Provide the (X, Y) coordinate of the cell's center where the given text is located.  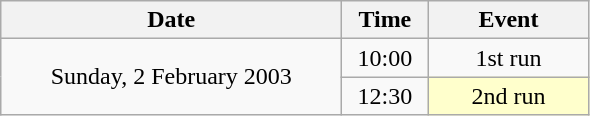
2nd run (508, 96)
Event (508, 20)
1st run (508, 58)
Time (385, 20)
Date (172, 20)
Sunday, 2 February 2003 (172, 77)
12:30 (385, 96)
10:00 (385, 58)
